For the text-containing cell, return its midpoint in (X, Y) coordinate format. 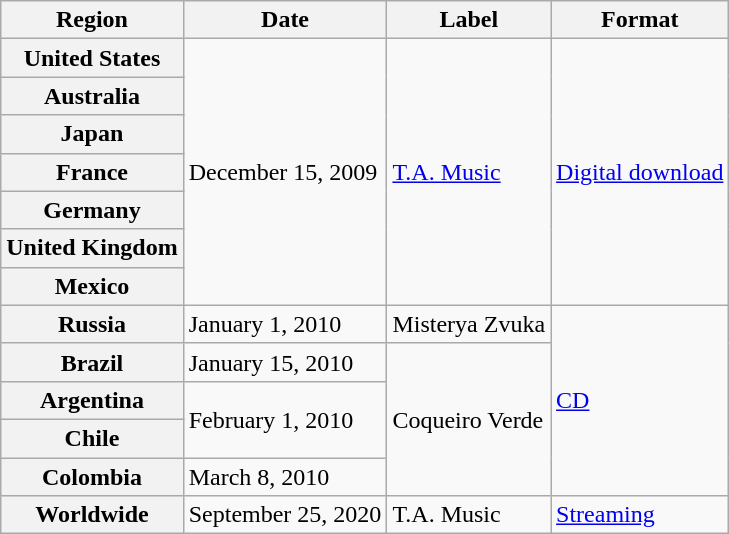
Coqueiro Verde (469, 419)
Worldwide (92, 515)
Colombia (92, 477)
December 15, 2009 (285, 172)
Germany (92, 210)
February 1, 2010 (285, 419)
Brazil (92, 362)
France (92, 172)
Argentina (92, 400)
Label (469, 20)
United States (92, 58)
Format (640, 20)
CD (640, 400)
Chile (92, 438)
January 15, 2010 (285, 362)
Mexico (92, 286)
Russia (92, 324)
September 25, 2020 (285, 515)
Misterya Zvuka (469, 324)
January 1, 2010 (285, 324)
March 8, 2010 (285, 477)
Region (92, 20)
United Kingdom (92, 248)
Australia (92, 96)
Japan (92, 134)
Digital download (640, 172)
Streaming (640, 515)
Date (285, 20)
